Return [x, y] of the center of cell containing provided text 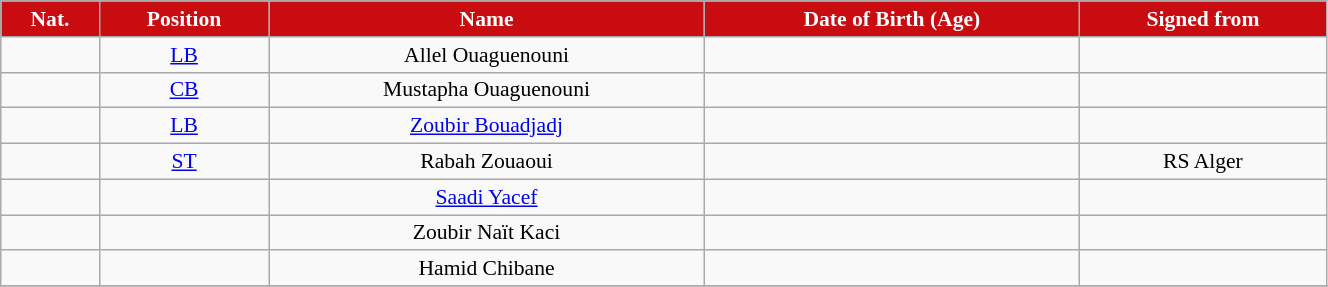
Hamid Chibane [486, 269]
CB [184, 90]
Rabah Zouaoui [486, 162]
ST [184, 162]
Allel Ouaguenouni [486, 55]
Position [184, 19]
Nat. [50, 19]
Signed from [1202, 19]
Zoubir Bouadjadj [486, 126]
RS Alger [1202, 162]
Mustapha Ouaguenouni [486, 90]
Name [486, 19]
Saadi Yacef [486, 197]
Date of Birth (Age) [892, 19]
Zoubir Naït Kaci [486, 233]
